Identify which cell holds the provided text, then report its (x, y) central coordinate. 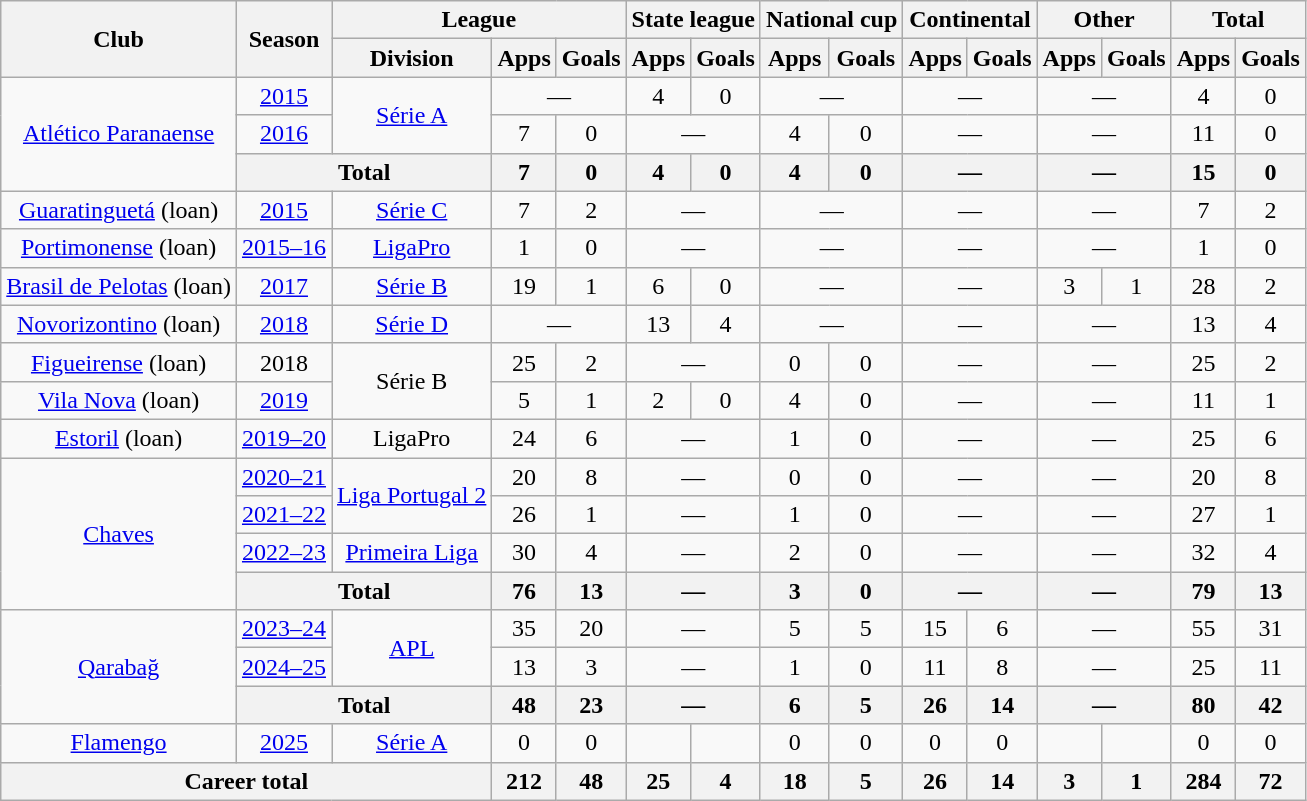
Primeira Liga (412, 553)
Club (119, 39)
2019 (284, 400)
30 (524, 553)
18 (794, 781)
Guaratinguetá (loan) (119, 210)
Figueirense (loan) (119, 362)
2022–23 (284, 553)
80 (1203, 705)
24 (524, 438)
Season (284, 39)
72 (1271, 781)
2017 (284, 286)
2021–22 (284, 515)
2020–21 (284, 477)
Série C (412, 210)
2019–20 (284, 438)
55 (1203, 629)
32 (1203, 553)
2023–24 (284, 629)
2024–25 (284, 667)
2025 (284, 743)
Division (412, 58)
42 (1271, 705)
Estoril (loan) (119, 438)
Qarabağ (119, 667)
Novorizontino (loan) (119, 324)
76 (524, 591)
2015–16 (284, 248)
2016 (284, 134)
Flamengo (119, 743)
Career total (246, 781)
19 (524, 286)
28 (1203, 286)
Vila Nova (loan) (119, 400)
31 (1271, 629)
Continental (970, 20)
212 (524, 781)
Other (1104, 20)
Portimonense (loan) (119, 248)
27 (1203, 515)
State league (693, 20)
APL (412, 648)
Brasil de Pelotas (loan) (119, 286)
National cup (831, 20)
League (480, 20)
23 (591, 705)
Série D (412, 324)
Liga Portugal 2 (412, 496)
284 (1203, 781)
Chaves (119, 534)
Atlético Paranaense (119, 134)
35 (524, 629)
79 (1203, 591)
